Search for the cell housing the specified text and yield its [X, Y] center coordinate. 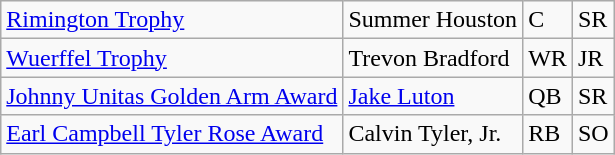
Trevon Bradford [433, 58]
Rimington Trophy [172, 20]
Calvin Tyler, Jr. [433, 134]
Summer Houston [433, 20]
JR [593, 58]
Wuerffel Trophy [172, 58]
RB [548, 134]
Earl Campbell Tyler Rose Award [172, 134]
QB [548, 96]
Johnny Unitas Golden Arm Award [172, 96]
WR [548, 58]
C [548, 20]
SO [593, 134]
Jake Luton [433, 96]
